Detect which cell encompasses the target text, then output its [x, y] center coordinate. 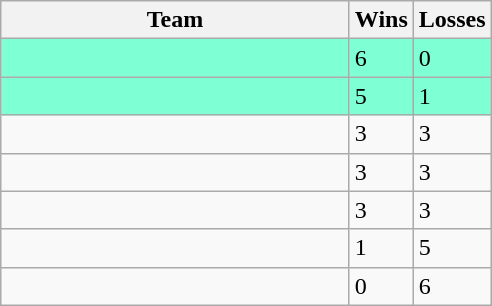
Losses [452, 20]
Team [176, 20]
Wins [381, 20]
